For the text-containing cell, return its midpoint in (X, Y) coordinate format. 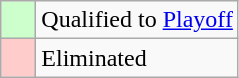
Eliminated (138, 58)
Qualified to Playoff (138, 20)
